Detect which cell encompasses the target text, then output its [x, y] center coordinate. 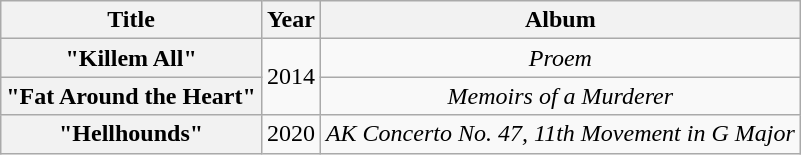
Proem [560, 58]
"Killem All" [132, 58]
AK Concerto No. 47, 11th Movement in G Major [560, 134]
2020 [290, 134]
2014 [290, 77]
"Fat Around the Heart" [132, 96]
Year [290, 20]
Title [132, 20]
Memoirs of a Murderer [560, 96]
Album [560, 20]
"Hellhounds" [132, 134]
